Output the [x, y] coordinate of the center of the cell containing the given text.  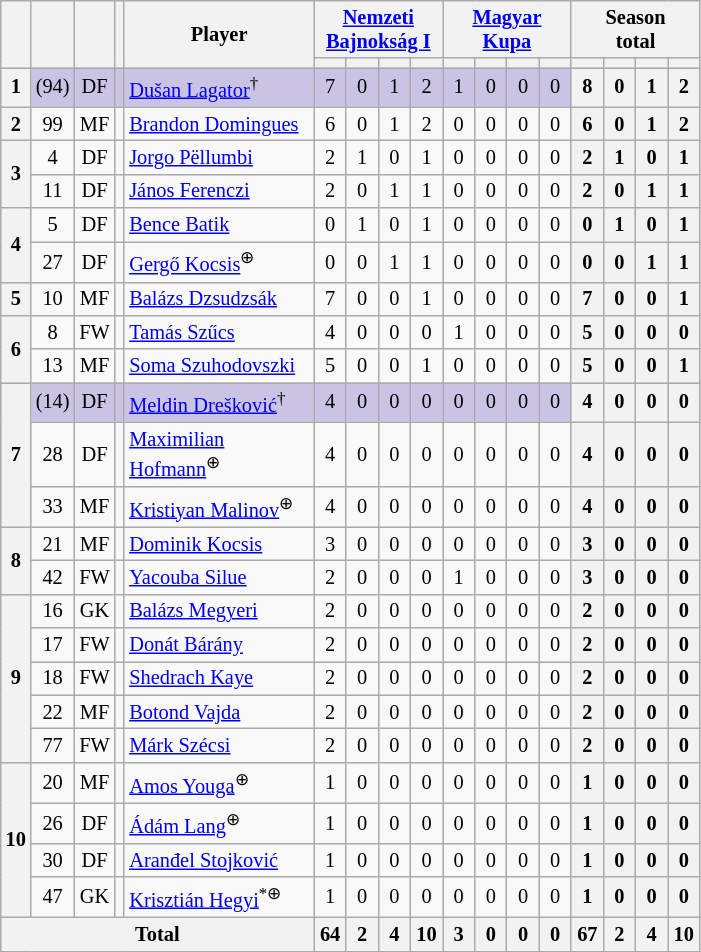
26 [53, 823]
Donát Bárány [219, 644]
Total [158, 934]
Dušan Lagator† [219, 88]
20 [53, 782]
Krisztián Hegyi*⊕ [219, 897]
MagyarKupa [508, 29]
Jorgo Pëllumbi [219, 157]
Dominik Kocsis [219, 544]
Shedrach Kaye [219, 678]
47 [53, 897]
(14) [53, 402]
67 [587, 934]
Balázs Dzsudzsák [219, 299]
99 [53, 124]
Maximilian Hofmann⊕ [219, 454]
33 [53, 506]
Botond Vajda [219, 712]
21 [53, 544]
(94) [53, 88]
NemzetiBajnokság I [378, 29]
27 [53, 261]
Soma Szuhodovszki [219, 366]
11 [53, 191]
Player [219, 34]
János Ferenczi [219, 191]
Yacouba Silue [219, 577]
22 [53, 712]
Meldin Drešković† [219, 402]
Amos Youga⊕ [219, 782]
Brandon Domingues [219, 124]
Balázs Megyeri [219, 611]
13 [53, 366]
30 [53, 860]
28 [53, 454]
77 [53, 745]
16 [53, 611]
Seasontotal [636, 29]
9 [16, 678]
Bence Batik [219, 225]
Márk Szécsi [219, 745]
42 [53, 577]
17 [53, 644]
64 [330, 934]
Gergő Kocsis⊕ [219, 261]
18 [53, 678]
Kristiyan Malinov⊕ [219, 506]
Tamás Szűcs [219, 332]
Ádám Lang⊕ [219, 823]
Aranđel Stojković [219, 860]
